Detect which cell encompasses the target text, then output its [X, Y] center coordinate. 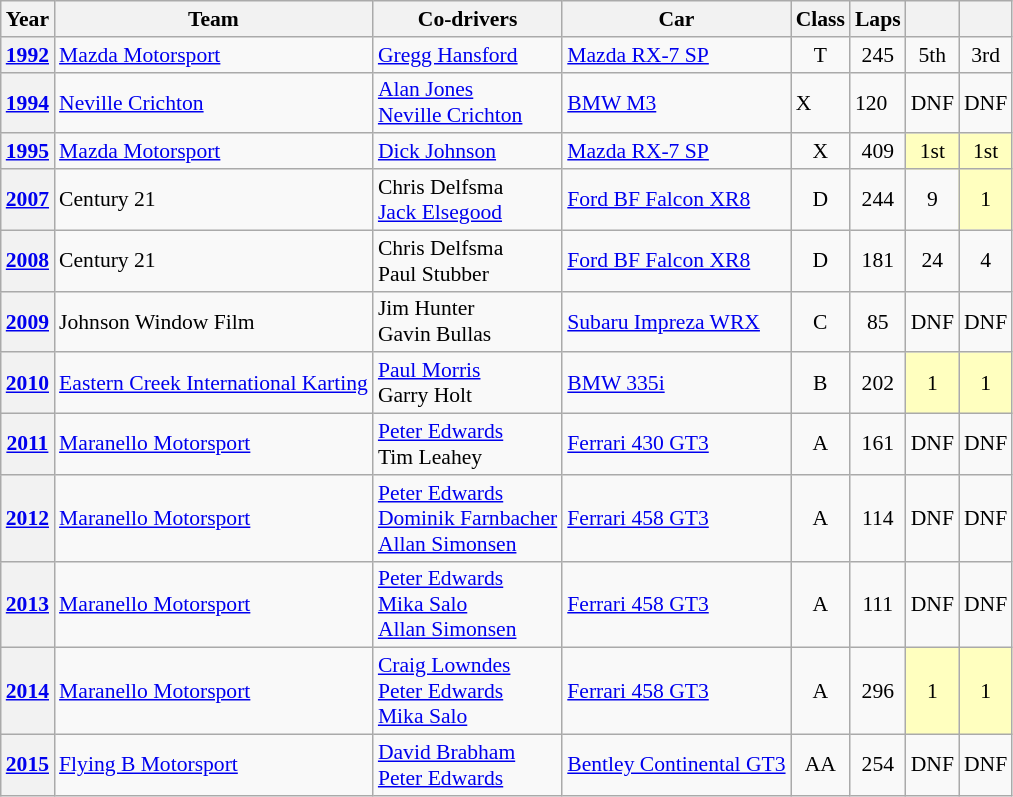
2008 [28, 260]
BMW M3 [676, 102]
181 [878, 260]
C [820, 322]
Chris Delfsma Jack Elsegood [468, 200]
BMW 335i [676, 384]
Team [214, 19]
Peter Edwards Mika Salo Allan Simonsen [468, 604]
Dick Johnson [468, 152]
Craig Lowndes Peter Edwards Mika Salo [468, 692]
2014 [28, 692]
85 [878, 322]
2009 [28, 322]
254 [878, 766]
T [820, 55]
Class [820, 19]
Paul Morris Garry Holt [468, 384]
2012 [28, 518]
B [820, 384]
9 [932, 200]
Neville Crichton [214, 102]
2013 [28, 604]
24 [932, 260]
Peter Edwards Dominik Farnbacher Allan Simonsen [468, 518]
2011 [28, 444]
Peter Edwards Tim Leahey [468, 444]
114 [878, 518]
AA [820, 766]
Gregg Hansford [468, 55]
111 [878, 604]
Flying B Motorsport [214, 766]
David Brabham Peter Edwards [468, 766]
1992 [28, 55]
Year [28, 19]
Johnson Window Film [214, 322]
5th [932, 55]
4 [986, 260]
Laps [878, 19]
409 [878, 152]
Co-drivers [468, 19]
2007 [28, 200]
Subaru Impreza WRX [676, 322]
Eastern Creek International Karting [214, 384]
120 [878, 102]
3rd [986, 55]
Jim Hunter Gavin Bullas [468, 322]
Chris Delfsma Paul Stubber [468, 260]
296 [878, 692]
1994 [28, 102]
2015 [28, 766]
161 [878, 444]
244 [878, 200]
1995 [28, 152]
Ferrari 430 GT3 [676, 444]
245 [878, 55]
Alan Jones Neville Crichton [468, 102]
202 [878, 384]
Car [676, 19]
2010 [28, 384]
Bentley Continental GT3 [676, 766]
